Locate the cell with the specified text and output its [X, Y] center coordinate. 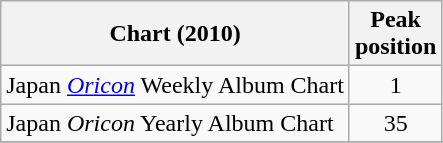
Chart (2010) [176, 34]
Japan Oricon Yearly Album Chart [176, 123]
Japan Oricon Weekly Album Chart [176, 85]
Peakposition [395, 34]
35 [395, 123]
1 [395, 85]
